For the text-containing cell, return its midpoint in [X, Y] coordinate format. 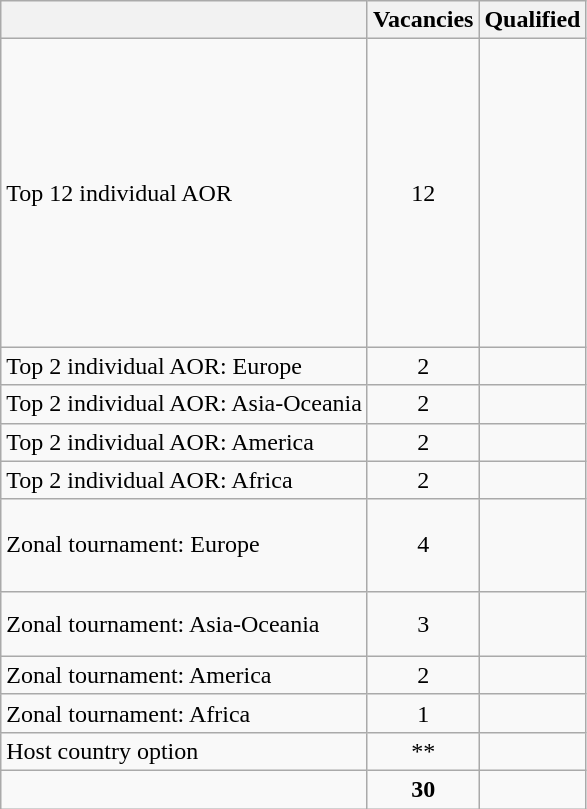
Top 12 individual AOR [184, 193]
1 [423, 713]
Vacancies [423, 20]
Zonal tournament: Europe [184, 545]
Zonal tournament: Asia-Oceania [184, 624]
Zonal tournament: Africa [184, 713]
3 [423, 624]
30 [423, 789]
** [423, 751]
12 [423, 193]
Zonal tournament: America [184, 675]
4 [423, 545]
Host country option [184, 751]
Top 2 individual AOR: America [184, 442]
Top 2 individual AOR: Europe [184, 366]
Top 2 individual AOR: Asia-Oceania [184, 404]
Top 2 individual AOR: Africa [184, 480]
Qualified [532, 20]
